From the cell containing the given text, extract its center point as (X, Y) coordinate. 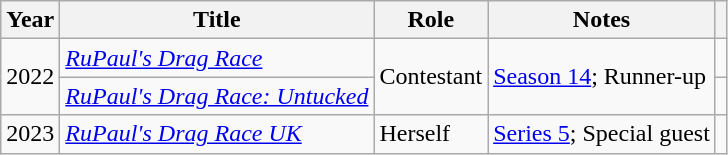
Year (30, 20)
2023 (30, 134)
Season 14; Runner-up (602, 77)
2022 (30, 77)
Series 5; Special guest (602, 134)
Role (431, 20)
RuPaul's Drag Race: Untucked (217, 96)
Contestant (431, 77)
RuPaul's Drag Race (217, 58)
RuPaul's Drag Race UK (217, 134)
Notes (602, 20)
Herself (431, 134)
Title (217, 20)
